Capture the cell that displays the provided text and extract its [x, y] central coordinate. 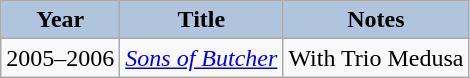
With Trio Medusa [376, 58]
Year [60, 20]
Notes [376, 20]
Sons of Butcher [202, 58]
2005–2006 [60, 58]
Title [202, 20]
